Output the (X, Y) coordinate of the center of the cell containing the given text.  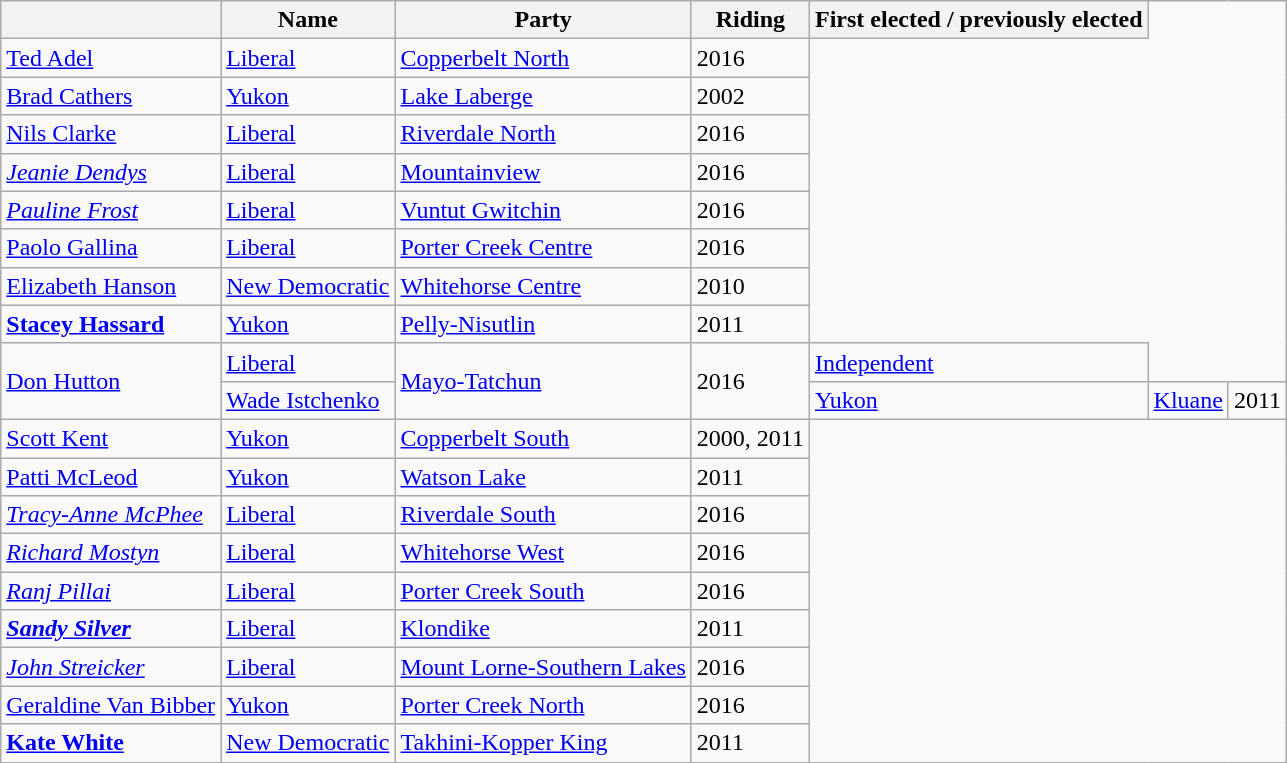
Elizabeth Hanson (111, 286)
Copperbelt North (543, 58)
First elected / previously elected (978, 20)
Porter Creek North (543, 705)
Klondike (543, 629)
Whitehorse West (543, 553)
Name (308, 20)
Porter Creek South (543, 591)
Don Hutton (111, 381)
Riverdale North (543, 134)
Party (543, 20)
Brad Cathers (111, 96)
Tracy-Anne McPhee (111, 515)
Nils Clarke (111, 134)
Takhini-Kopper King (543, 743)
Copperbelt South (543, 438)
Whitehorse Centre (543, 286)
Ranj Pillai (111, 591)
Independent (978, 362)
Riverdale South (543, 515)
2010 (750, 286)
Jeanie Dendys (111, 172)
2000, 2011 (750, 438)
Lake Laberge (543, 96)
Kate White (111, 743)
Geraldine Van Bibber (111, 705)
Mayo-Tatchun (543, 381)
Vuntut Gwitchin (543, 210)
John Streicker (111, 667)
Scott Kent (111, 438)
Sandy Silver (111, 629)
Wade Istchenko (308, 400)
Riding (750, 20)
Pauline Frost (111, 210)
Mountainview (543, 172)
Richard Mostyn (111, 553)
Mount Lorne-Southern Lakes (543, 667)
Patti McLeod (111, 477)
Kluane (1188, 400)
Stacey Hassard (111, 324)
Paolo Gallina (111, 248)
Watson Lake (543, 477)
Ted Adel (111, 58)
Pelly-Nisutlin (543, 324)
2002 (750, 96)
Porter Creek Centre (543, 248)
